Determine the (x, y) coordinate at the center of the cell enclosing the given text.  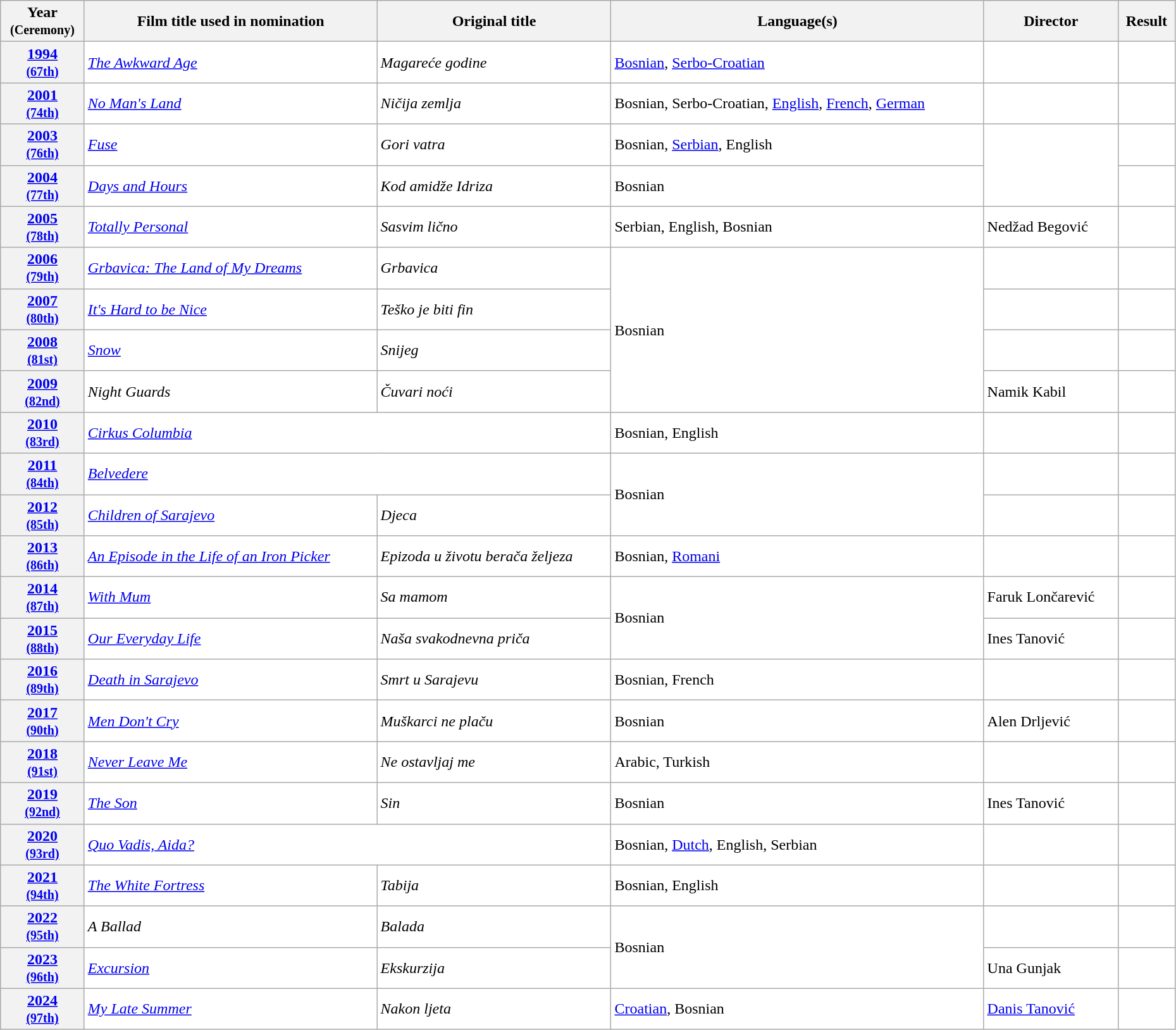
Kod amidže Idriza (494, 186)
Sa mamom (494, 597)
An Episode in the Life of an Iron Picker (230, 557)
Snow (230, 351)
Serbian, English, Bosnian (797, 226)
Teško je biti fin (494, 309)
Year(Ceremony) (43, 22)
Death in Sarajevo (230, 679)
Bosnian, Serbo-Croatian (797, 62)
Faruk Lončarević (1051, 597)
Una Gunjak (1051, 968)
Croatian, Bosnian (797, 1008)
Ne ostavljaj me (494, 762)
Cirkus Columbia (348, 433)
Bosnian, French (797, 679)
2006(79th) (43, 268)
The Son (230, 804)
The Awkward Age (230, 62)
Djeca (494, 515)
Belvedere (348, 473)
Gori vatra (494, 144)
Bosnian, Romani (797, 557)
2003(76th) (43, 144)
Alen Drljević (1051, 721)
2020(93rd) (43, 844)
Magareće godine (494, 62)
2001(74th) (43, 104)
Tabija (494, 886)
Naša svakodnevna priča (494, 639)
1994(67th) (43, 62)
2016(89th) (43, 679)
2014(87th) (43, 597)
Totally Personal (230, 226)
Fuse (230, 144)
2024(97th) (43, 1008)
2015(88th) (43, 639)
Snijeg (494, 351)
Grbavica (494, 268)
2007(80th) (43, 309)
2004(77th) (43, 186)
Epizoda u životu berača željeza (494, 557)
2017(90th) (43, 721)
2019(92nd) (43, 804)
Balada (494, 926)
Result (1147, 22)
Never Leave Me (230, 762)
2008(81st) (43, 351)
Smrt u Sarajevu (494, 679)
Film title used in nomination (230, 22)
Ničija zemlja (494, 104)
Director (1051, 22)
Sin (494, 804)
Bosnian, Dutch, English, Serbian (797, 844)
2012(85th) (43, 515)
Night Guards (230, 391)
Nakon ljeta (494, 1008)
2009(82nd) (43, 391)
Ekskurzija (494, 968)
2011(84th) (43, 473)
Čuvari noći (494, 391)
My Late Summer (230, 1008)
Children of Sarajevo (230, 515)
Muškarci ne plaču (494, 721)
Bosnian, Serbo-Croatian, English, French, German (797, 104)
2010(83rd) (43, 433)
Danis Tanović (1051, 1008)
2005(78th) (43, 226)
A Ballad (230, 926)
The White Fortress (230, 886)
Language(s) (797, 22)
Sasvim lično (494, 226)
With Mum (230, 597)
Men Don't Cry (230, 721)
Arabic, Turkish (797, 762)
Original title (494, 22)
2023(96th) (43, 968)
Our Everyday Life (230, 639)
2013(86th) (43, 557)
No Man's Land (230, 104)
Bosnian, Serbian, English (797, 144)
Quo Vadis, Aida? (348, 844)
Days and Hours (230, 186)
2022(95th) (43, 926)
2018(91st) (43, 762)
Excursion (230, 968)
Nedžad Begović (1051, 226)
Grbavica: The Land of My Dreams (230, 268)
It's Hard to be Nice (230, 309)
2021(94th) (43, 886)
Namik Kabil (1051, 391)
